Detect which cell encompasses the target text, then output its [x, y] center coordinate. 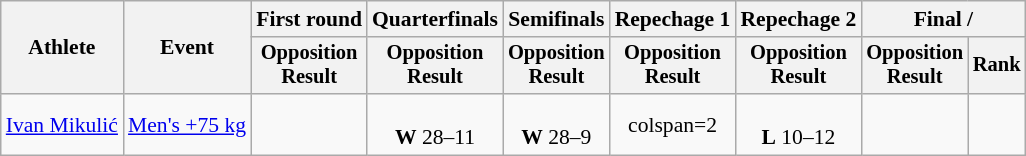
Semifinals [556, 19]
First round [309, 19]
Repechage 1 [673, 19]
Athlete [62, 48]
colspan=2 [673, 124]
W 28–11 [435, 124]
W 28–9 [556, 124]
Quarterfinals [435, 19]
L 10–12 [798, 124]
Event [187, 48]
Final / [943, 19]
Men's +75 kg [187, 124]
Rank [997, 66]
Repechage 2 [798, 19]
Ivan Mikulić [62, 124]
